Return the (X, Y) coordinate for the center point of the cell that contains the specified text.  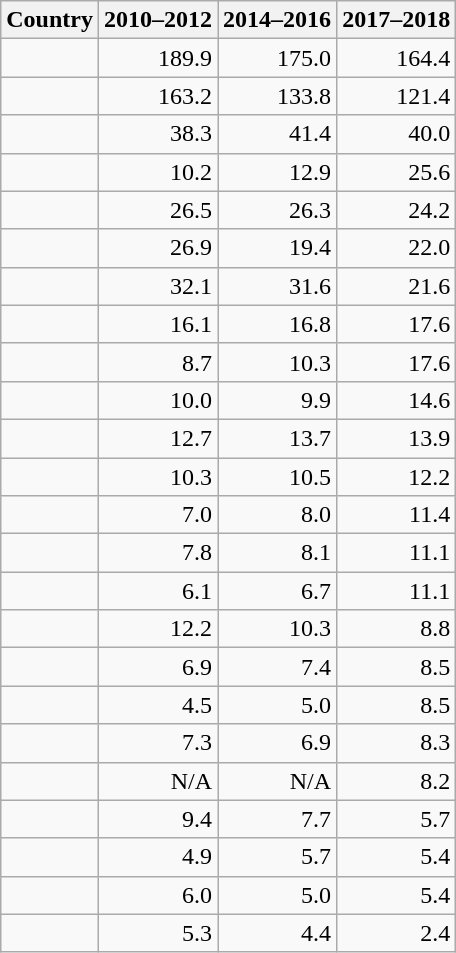
8.8 (396, 629)
9.4 (158, 819)
10.0 (158, 400)
175.0 (278, 58)
38.3 (158, 134)
19.4 (278, 248)
13.7 (278, 438)
2017–2018 (396, 20)
25.6 (396, 172)
8.3 (396, 743)
13.9 (396, 438)
32.1 (158, 286)
7.0 (158, 515)
6.0 (158, 895)
26.3 (278, 210)
7.7 (278, 819)
6.1 (158, 591)
163.2 (158, 96)
16.8 (278, 324)
21.6 (396, 286)
7.4 (278, 667)
4.9 (158, 857)
7.8 (158, 553)
31.6 (278, 286)
7.3 (158, 743)
164.4 (396, 58)
8.0 (278, 515)
11.4 (396, 515)
14.6 (396, 400)
41.4 (278, 134)
10.2 (158, 172)
133.8 (278, 96)
22.0 (396, 248)
2014–2016 (278, 20)
40.0 (396, 134)
Country (50, 20)
26.9 (158, 248)
10.5 (278, 477)
24.2 (396, 210)
12.9 (278, 172)
121.4 (396, 96)
26.5 (158, 210)
8.7 (158, 362)
4.5 (158, 705)
189.9 (158, 58)
2.4 (396, 933)
8.2 (396, 781)
8.1 (278, 553)
9.9 (278, 400)
5.3 (158, 933)
12.7 (158, 438)
4.4 (278, 933)
16.1 (158, 324)
6.7 (278, 591)
2010–2012 (158, 20)
